Identify which cell holds the provided text, then report its [X, Y] central coordinate. 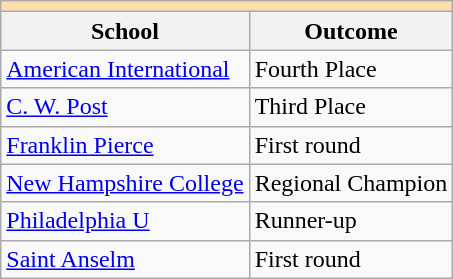
New Hampshire College [125, 183]
C. W. Post [125, 107]
Regional Champion [351, 183]
School [125, 31]
Philadelphia U [125, 221]
Runner-up [351, 221]
Fourth Place [351, 69]
Third Place [351, 107]
American International [125, 69]
Outcome [351, 31]
Saint Anselm [125, 259]
Franklin Pierce [125, 145]
